Determine the (x, y) coordinate at the center of the cell enclosing the given text.  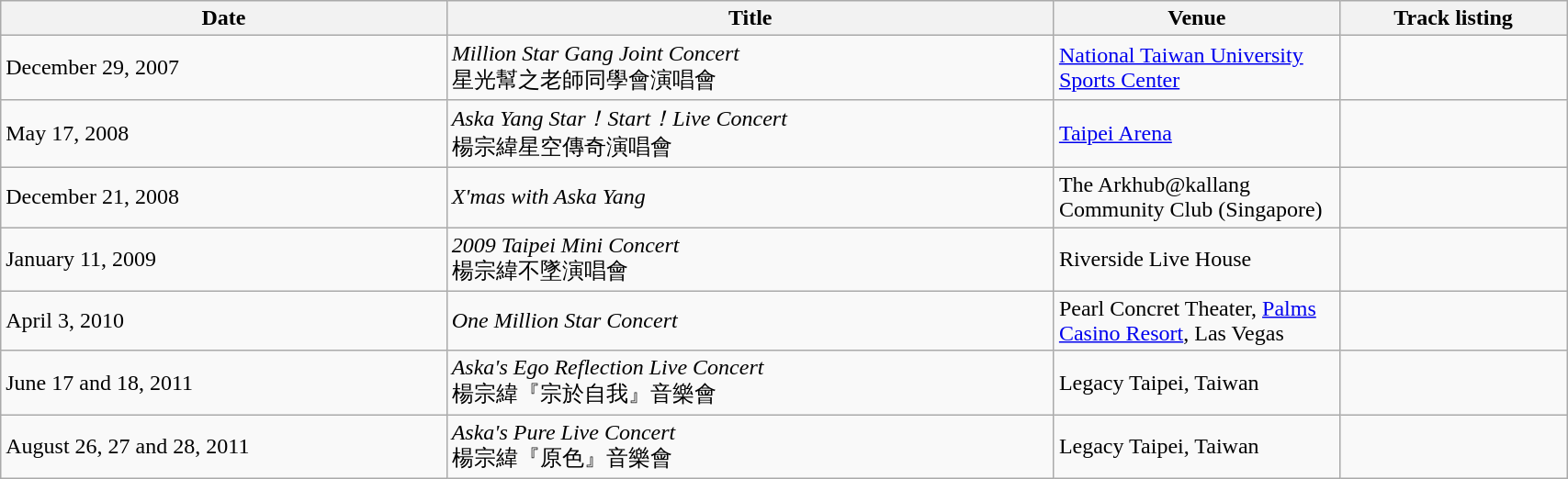
December 21, 2008 (224, 196)
2009 Taipei Mini Concert楊宗緯不墜演唱會 (750, 260)
Aska Yang Star！Start！Live Concert楊宗緯星空傳奇演唱會 (750, 133)
Venue (1196, 18)
Million Star Gang Joint Concert星光幫之老師同學會演唱會 (750, 68)
Aska's Pure Live Concert楊宗緯『原色』音樂會 (750, 447)
Date (224, 18)
The Arkhub@kallang Community Club (Singapore) (1196, 196)
June 17 and 18, 2011 (224, 383)
National Taiwan University Sports Center (1196, 68)
December 29, 2007 (224, 68)
Pearl Concret Theater, Palms Casino Resort, Las Vegas (1196, 321)
One Million Star Concert (750, 321)
Riverside Live House (1196, 260)
April 3, 2010 (224, 321)
August 26, 27 and 28, 2011 (224, 447)
January 11, 2009 (224, 260)
May 17, 2008 (224, 133)
X'mas with Aska Yang (750, 196)
Title (750, 18)
Taipei Arena (1196, 133)
Aska's Ego Reflection Live Concert楊宗緯『宗於自我』音樂會 (750, 383)
Track listing (1453, 18)
